Return [x, y] of the center of cell containing provided text 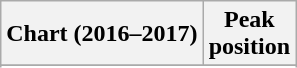
Chart (2016–2017) [102, 34]
Peakposition [249, 34]
